Pinpoint the cell where the given text exists, returning its (X, Y) midpoint coordinate. 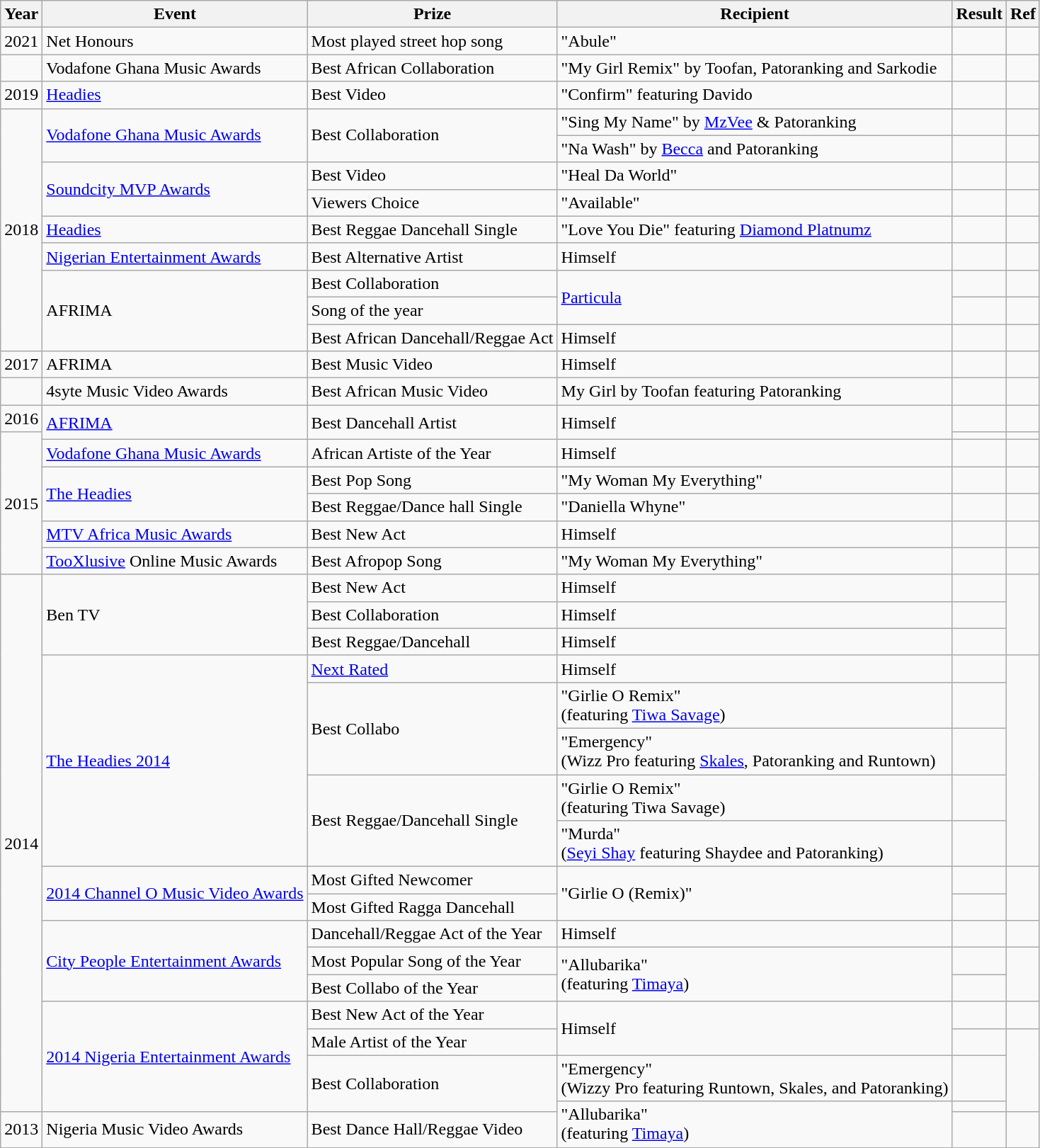
Event (175, 14)
Ben TV (175, 615)
Best Collabo (432, 728)
Male Artist of the Year (432, 1042)
"Na Wash" by Becca and Patoranking (755, 149)
Most played street hop song (432, 41)
2016 (21, 419)
Best Afropop Song (432, 561)
Nigerian Entertainment Awards (175, 256)
Best Reggae/Dance hall Single (432, 507)
Next Rated (432, 669)
My Girl by Toofan featuring Patoranking (755, 392)
"Girlie O (Remix)" (755, 894)
Dancehall/Reggae Act of the Year (432, 934)
"Available" (755, 203)
2021 (21, 41)
Year (21, 14)
2014 Nigeria Entertainment Awards (175, 1057)
2018 (21, 229)
Best Pop Song (432, 480)
Best African Collaboration (432, 68)
Ref (1022, 14)
MTV Africa Music Awards (175, 534)
"Confirm" featuring Davido (755, 95)
2014 (21, 843)
Soundcity MVP Awards (175, 189)
Best Reggae Dancehall Single (432, 229)
Prize (432, 14)
"Abule" (755, 41)
"Emergency" (Wizzy Pro featuring Runtown, Skales, and Patoranking) (755, 1078)
Best Reggae/Dancehall Single (432, 821)
"Murda" (Seyi Shay featuring Shaydee and Patoranking) (755, 844)
2015 (21, 503)
"My Girl Remix" by Toofan, Patoranking and Sarkodie (755, 68)
Result (979, 14)
Best Reggae/Dancehall (432, 642)
"Love You Die" featuring Diamond Platnumz (755, 229)
Best Dance Hall/Reggae Video (432, 1130)
2017 (21, 365)
The Headies 2014 (175, 761)
Best African Dancehall/Reggae Act (432, 338)
Nigeria Music Video Awards (175, 1130)
Best Music Video (432, 365)
Best African Music Video (432, 392)
2019 (21, 95)
Recipient (755, 14)
"Sing My Name" by MzVee & Patoranking (755, 122)
Viewers Choice (432, 203)
"Daniella Whyne" (755, 507)
Most Popular Song of the Year (432, 961)
"Emergency" (Wizz Pro featuring Skales, Patoranking and Runtown) (755, 751)
2013 (21, 1130)
Particula (755, 297)
African Artiste of the Year (432, 453)
Song of the year (432, 310)
Best Collabo of the Year (432, 988)
Net Honours (175, 41)
4syte Music Video Awards (175, 392)
"Heal Da World" (755, 176)
Most Gifted Ragga Dancehall (432, 907)
The Headies (175, 494)
Best Dancehall Artist (432, 422)
Best Alternative Artist (432, 256)
Best New Act of the Year (432, 1015)
Most Gifted Newcomer (432, 880)
TooXlusive Online Music Awards (175, 561)
City People Entertainment Awards (175, 961)
2014 Channel O Music Video Awards (175, 894)
